Detect which cell encompasses the target text, then output its [X, Y] center coordinate. 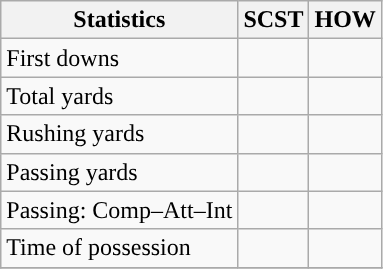
Time of possession [120, 248]
First downs [120, 58]
HOW [345, 20]
Passing yards [120, 172]
Rushing yards [120, 134]
Total yards [120, 96]
SCST [274, 20]
Passing: Comp–Att–Int [120, 210]
Statistics [120, 20]
